Detect which cell encompasses the target text, then output its [X, Y] center coordinate. 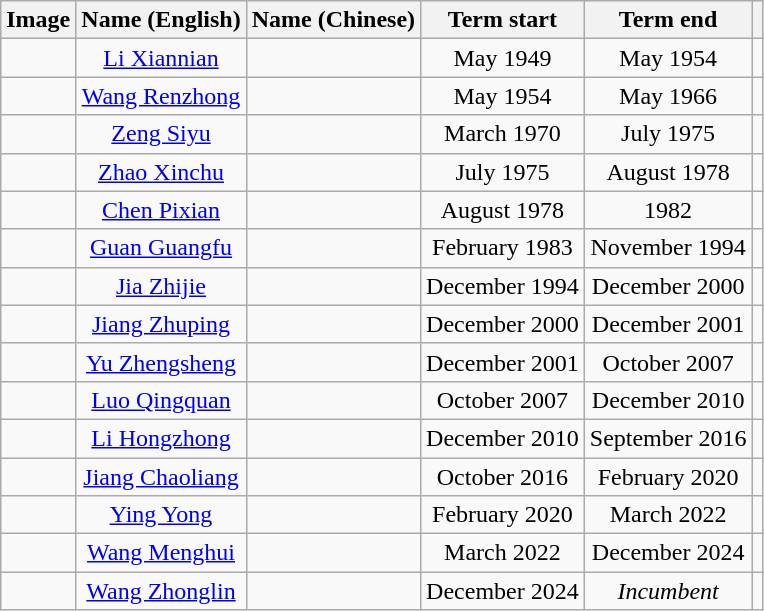
Wang Renzhong [161, 96]
December 1994 [503, 286]
Term start [503, 20]
September 2016 [668, 438]
Chen Pixian [161, 210]
Wang Zhonglin [161, 591]
Jiang Zhuping [161, 324]
Zhao Xinchu [161, 172]
October 2016 [503, 477]
Ying Yong [161, 515]
March 1970 [503, 134]
Yu Zhengsheng [161, 362]
Incumbent [668, 591]
May 1966 [668, 96]
February 1983 [503, 248]
Guan Guangfu [161, 248]
Luo Qingquan [161, 400]
Li Xiannian [161, 58]
1982 [668, 210]
Jiang Chaoliang [161, 477]
Name (English) [161, 20]
Jia Zhijie [161, 286]
Wang Menghui [161, 553]
Li Hongzhong [161, 438]
Zeng Siyu [161, 134]
Name (Chinese) [333, 20]
Image [38, 20]
May 1949 [503, 58]
November 1994 [668, 248]
Term end [668, 20]
